Output the (x, y) coordinate of the center of the cell containing the given text.  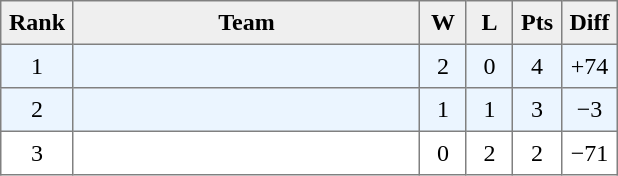
L (489, 23)
W (443, 23)
−71 (589, 153)
Pts (537, 23)
4 (537, 66)
Diff (589, 23)
Team (246, 23)
−3 (589, 110)
+74 (589, 66)
Rank (38, 23)
